Locate the cell with the specified text and output its [x, y] center coordinate. 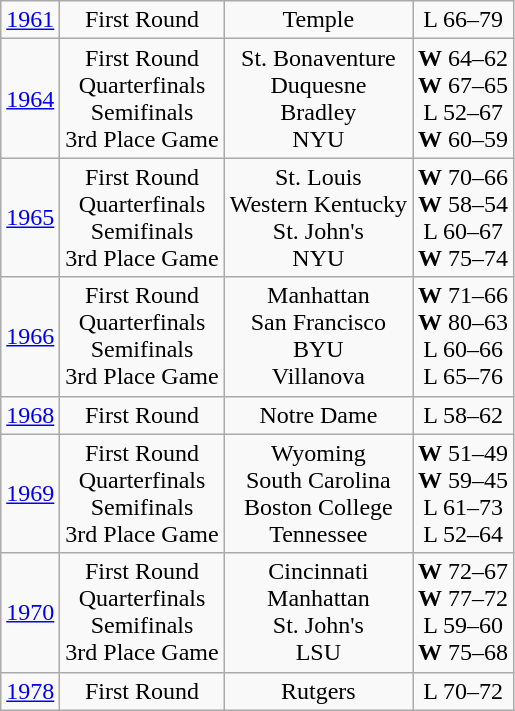
St. BonaventureDuquesneBradleyNYU [318, 98]
St. LouisWestern KentuckySt. John'sNYU [318, 218]
Rutgers [318, 691]
1961 [30, 20]
WyomingSouth CarolinaBoston CollegeTennessee [318, 494]
W 71–66W 80–63L 60–66L 65–76 [464, 336]
1966 [30, 336]
W 64–62W 67–65L 52–67W 60–59 [464, 98]
1968 [30, 415]
W 70–66W 58–54L 60–67W 75–74 [464, 218]
1969 [30, 494]
L 58–62 [464, 415]
1970 [30, 612]
1965 [30, 218]
1964 [30, 98]
ManhattanSan FranciscoBYUVillanova [318, 336]
1978 [30, 691]
CincinnatiManhattanSt. John'sLSU [318, 612]
W 51–49W 59–45L 61–73L 52–64 [464, 494]
L 66–79 [464, 20]
W 72–67W 77–72L 59–60W 75–68 [464, 612]
L 70–72 [464, 691]
Notre Dame [318, 415]
Temple [318, 20]
